Search for the cell housing the specified text and yield its (x, y) center coordinate. 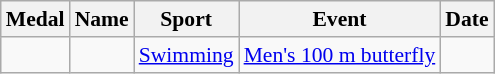
Date (466, 19)
Name (102, 19)
Men's 100 m butterfly (340, 55)
Event (340, 19)
Swimming (186, 55)
Sport (186, 19)
Medal (36, 19)
